Provide the [x, y] coordinate of the cell's center where the given text is located.  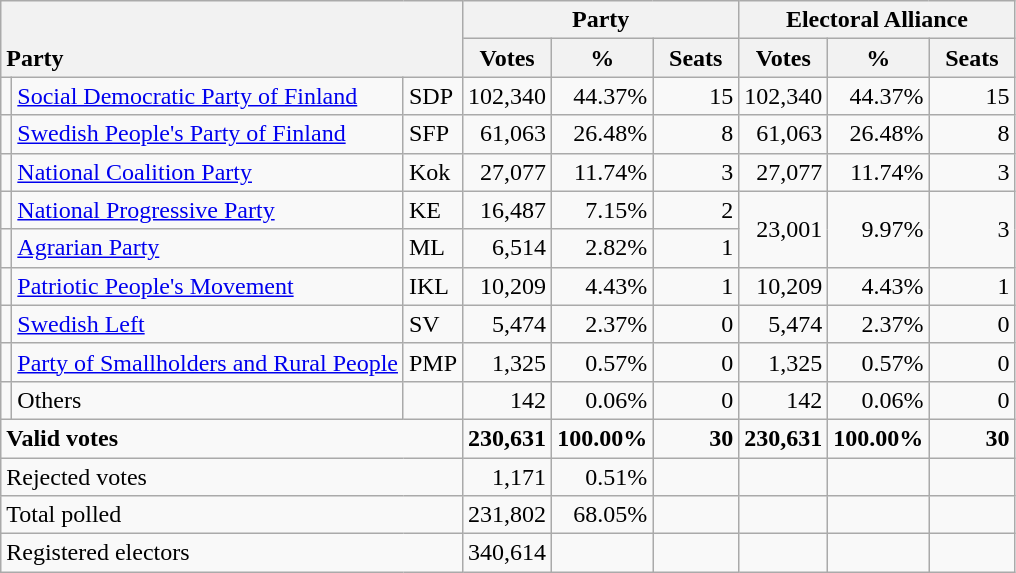
231,802 [508, 515]
SFP [432, 134]
68.05% [602, 515]
Agrarian Party [208, 248]
Swedish Left [208, 324]
ML [432, 248]
Party of Smallholders and Rural People [208, 362]
Electoral Alliance [877, 20]
SV [432, 324]
Swedish People's Party of Finland [208, 134]
Kok [432, 172]
SDP [432, 96]
6,514 [508, 248]
Patriotic People's Movement [208, 286]
National Progressive Party [208, 210]
7.15% [602, 210]
Rejected votes [232, 477]
National Coalition Party [208, 172]
340,614 [508, 553]
0.51% [602, 477]
Valid votes [232, 438]
Social Democratic Party of Finland [208, 96]
Registered electors [232, 553]
PMP [432, 362]
9.97% [878, 229]
Total polled [232, 515]
2.82% [602, 248]
23,001 [784, 229]
IKL [432, 286]
16,487 [508, 210]
Others [208, 400]
2 [696, 210]
1,171 [508, 477]
KE [432, 210]
